From the cell containing the given text, extract its center point as (x, y) coordinate. 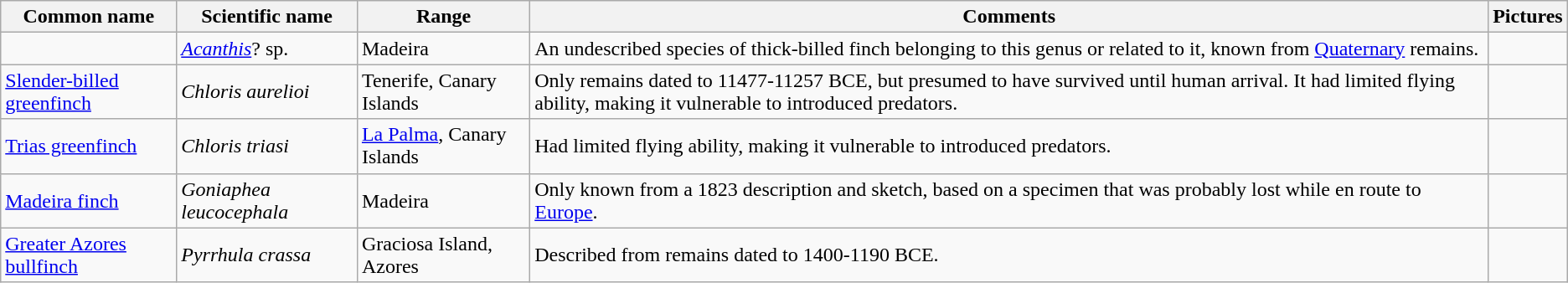
Range (443, 17)
Comments (1009, 17)
Acanthis? sp. (267, 49)
Madeira finch (89, 201)
An undescribed species of thick-billed finch belonging to this genus or related to it, known from Quaternary remains. (1009, 49)
Trias greenfinch (89, 146)
Only known from a 1823 description and sketch, based on a specimen that was probably lost while en route to Europe. (1009, 201)
Tenerife, Canary Islands (443, 92)
Greater Azores bullfinch (89, 255)
Slender-billed greenfinch (89, 92)
Chloris aurelioi (267, 92)
La Palma, Canary Islands (443, 146)
Scientific name (267, 17)
Graciosa Island, Azores (443, 255)
Goniaphea leucocephala (267, 201)
Had limited flying ability, making it vulnerable to introduced predators. (1009, 146)
Pictures (1528, 17)
Described from remains dated to 1400-1190 BCE. (1009, 255)
Pyrrhula crassa (267, 255)
Common name (89, 17)
Chloris triasi (267, 146)
